Search for the cell housing the specified text and yield its [X, Y] center coordinate. 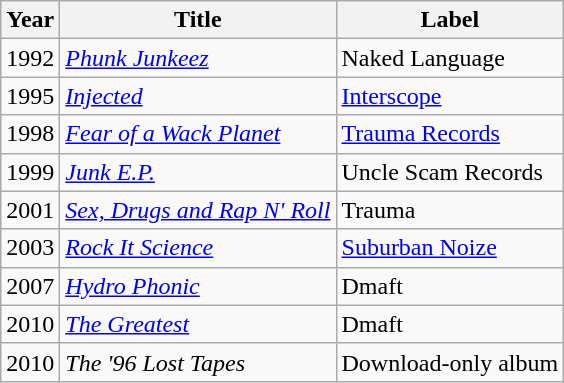
The '96 Lost Tapes [198, 362]
2001 [30, 210]
Label [450, 20]
Interscope [450, 96]
Suburban Noize [450, 248]
1992 [30, 58]
Fear of a Wack Planet [198, 134]
Naked Language [450, 58]
Title [198, 20]
Junk E.P. [198, 172]
2007 [30, 286]
1998 [30, 134]
Year [30, 20]
Rock It Science [198, 248]
Phunk Junkeez [198, 58]
Trauma [450, 210]
1995 [30, 96]
Trauma Records [450, 134]
2003 [30, 248]
Download-only album [450, 362]
1999 [30, 172]
The Greatest [198, 324]
Injected [198, 96]
Sex, Drugs and Rap N' Roll [198, 210]
Hydro Phonic [198, 286]
Uncle Scam Records [450, 172]
